Locate the cell with the specified text and output its (x, y) center coordinate. 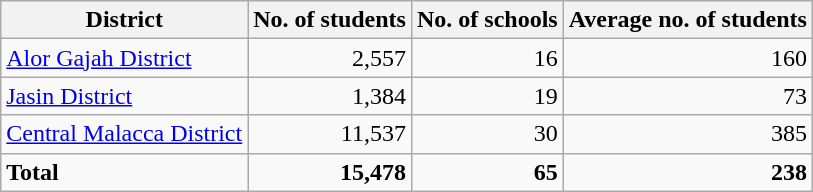
16 (487, 58)
Jasin District (124, 96)
30 (487, 134)
District (124, 20)
Alor Gajah District (124, 58)
65 (487, 172)
11,537 (330, 134)
Average no. of students (688, 20)
No. of students (330, 20)
15,478 (330, 172)
Central Malacca District (124, 134)
385 (688, 134)
Total (124, 172)
2,557 (330, 58)
73 (688, 96)
160 (688, 58)
1,384 (330, 96)
238 (688, 172)
No. of schools (487, 20)
19 (487, 96)
